Scan for the cell matching the given text and deliver its (X, Y) coordinate at center. 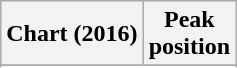
Chart (2016) (72, 34)
Peakposition (189, 34)
